Return (x, y) of the center of cell containing provided text 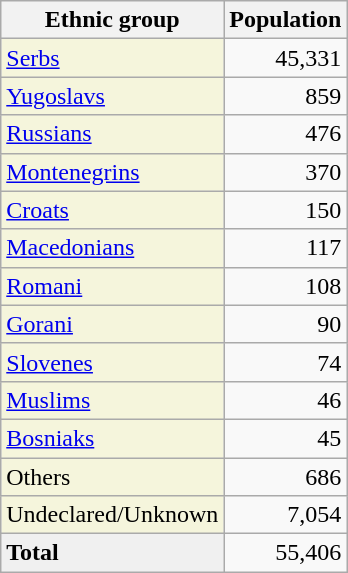
Undeclared/Unknown (112, 515)
Romani (112, 286)
117 (286, 248)
55,406 (286, 553)
46 (286, 400)
74 (286, 362)
Others (112, 477)
Gorani (112, 324)
Bosniaks (112, 438)
859 (286, 96)
Total (112, 553)
45 (286, 438)
Muslims (112, 400)
108 (286, 286)
370 (286, 172)
Macedonians (112, 248)
Croats (112, 210)
7,054 (286, 515)
Montenegrins (112, 172)
Russians (112, 134)
Slovenes (112, 362)
476 (286, 134)
90 (286, 324)
686 (286, 477)
45,331 (286, 58)
Serbs (112, 58)
150 (286, 210)
Yugoslavs (112, 96)
Population (286, 20)
Ethnic group (112, 20)
